Return the (x, y) coordinate for the center point of the cell that contains the specified text.  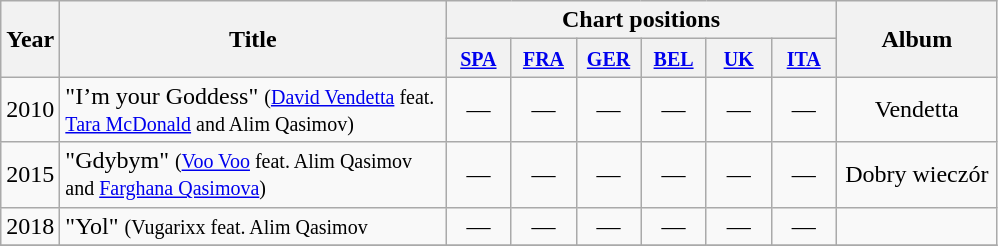
UK (738, 58)
GER (608, 58)
Dobry wieczór (916, 174)
Vendetta (916, 110)
"Yol" (Vugarixx feat. Alim Qasimov (253, 226)
"I’m your Goddess" (David Vendetta feat. Tara McDonald and Alim Qasimov) (253, 110)
Title (253, 39)
"Gdybym" (Voo Voo feat. Alim Qasimov and Farghana Qasimova) (253, 174)
SPA (478, 58)
Album (916, 39)
Chart positions (641, 20)
2010 (30, 110)
BEL (674, 58)
2015 (30, 174)
2018 (30, 226)
FRA (544, 58)
Year (30, 39)
ITA (804, 58)
